For the text-containing cell, return its midpoint in (X, Y) coordinate format. 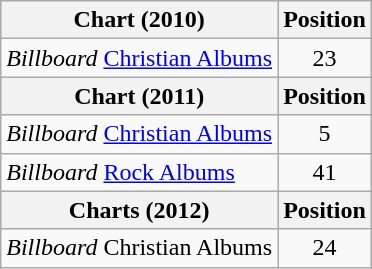
23 (325, 58)
Charts (2012) (140, 210)
41 (325, 172)
Chart (2010) (140, 20)
Chart (2011) (140, 96)
24 (325, 248)
Billboard Rock Albums (140, 172)
5 (325, 134)
